Scan for the cell matching the given text and deliver its [X, Y] coordinate at center. 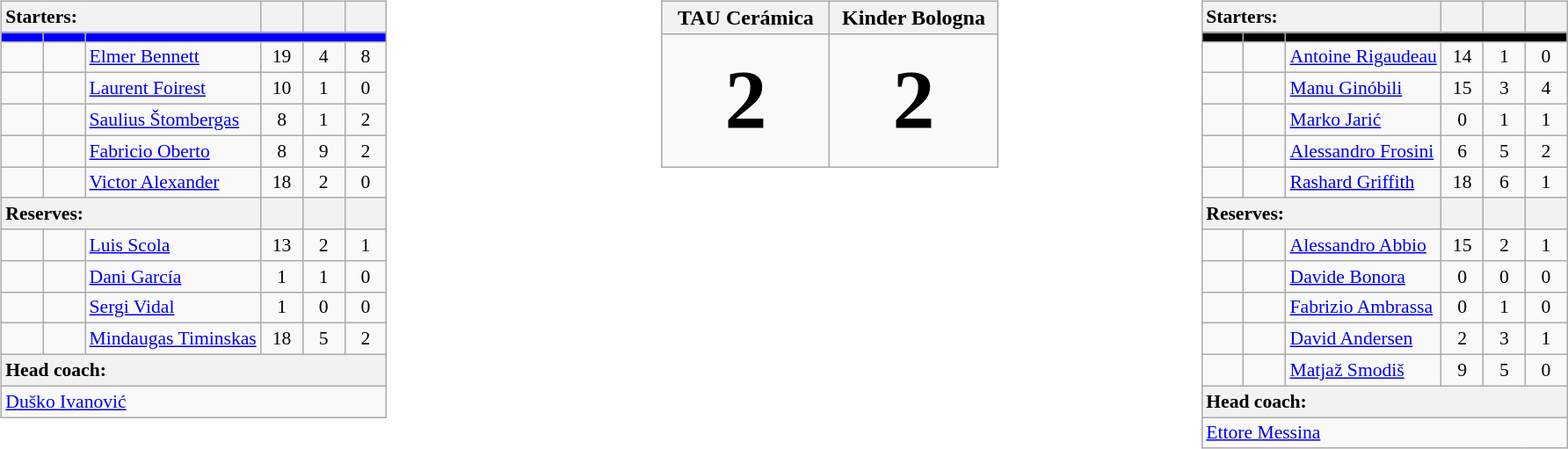
19 [282, 57]
Alessandro Frosini [1362, 151]
Elmer Bennett [172, 57]
Matjaž Smodiš [1362, 370]
Dani García [172, 276]
Fabrizio Ambrassa [1362, 308]
Ettore Messina [1384, 432]
Duško Ivanović [193, 402]
Sergi Vidal [172, 308]
Manu Ginóbili [1362, 89]
14 [1463, 57]
TAU Cerámica [745, 18]
10 [282, 89]
Fabricio Oberto [172, 151]
Rashard Griffith [1362, 183]
Luis Scola [172, 245]
Kinder Bologna [914, 18]
Marko Jarić [1362, 119]
David Andersen [1362, 339]
Antoine Rigaudeau [1362, 57]
Mindaugas Timinskas [172, 339]
Davide Bonora [1362, 276]
Saulius Štombergas [172, 119]
Alessandro Abbio [1362, 245]
13 [282, 245]
Victor Alexander [172, 183]
Laurent Foirest [172, 89]
